Locate the cell with the specified text and output its [x, y] center coordinate. 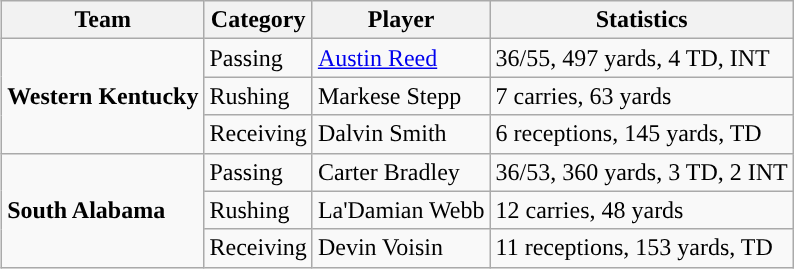
7 carries, 63 yards [642, 96]
Austin Reed [401, 58]
La'Damian Webb [401, 210]
Western Kentucky [103, 96]
Category [258, 20]
36/53, 360 yards, 3 TD, 2 INT [642, 172]
Carter Bradley [401, 172]
Team [103, 20]
South Alabama [103, 210]
6 receptions, 145 yards, TD [642, 134]
36/55, 497 yards, 4 TD, INT [642, 58]
11 receptions, 153 yards, TD [642, 248]
Player [401, 20]
Devin Voisin [401, 248]
Markese Stepp [401, 96]
12 carries, 48 yards [642, 210]
Dalvin Smith [401, 134]
Statistics [642, 20]
